Return the (X, Y) coordinate for the center point of the cell that contains the specified text.  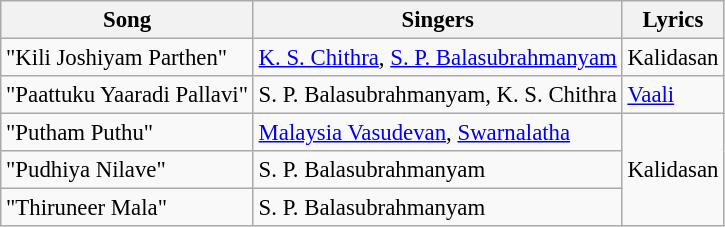
"Paattuku Yaaradi Pallavi" (128, 95)
Song (128, 20)
K. S. Chithra, S. P. Balasubrahmanyam (438, 58)
Singers (438, 20)
"Thiruneer Mala" (128, 208)
Malaysia Vasudevan, Swarnalatha (438, 133)
"Pudhiya Nilave" (128, 170)
Lyrics (673, 20)
"Putham Puthu" (128, 133)
"Kili Joshiyam Parthen" (128, 58)
Vaali (673, 95)
S. P. Balasubrahmanyam, K. S. Chithra (438, 95)
